From the cell containing the given text, extract its center point as [x, y] coordinate. 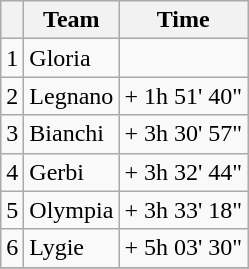
2 [12, 96]
+ 3h 30' 57" [184, 134]
3 [12, 134]
+ 3h 33' 18" [184, 210]
Gerbi [72, 172]
Gloria [72, 58]
4 [12, 172]
Time [184, 20]
5 [12, 210]
1 [12, 58]
+ 3h 32' 44" [184, 172]
+ 5h 03' 30" [184, 248]
+ 1h 51' 40" [184, 96]
Team [72, 20]
Legnano [72, 96]
Olympia [72, 210]
6 [12, 248]
Bianchi [72, 134]
Lygie [72, 248]
